Find where the given text appears and provide that cell's center as (x, y) coordinate. 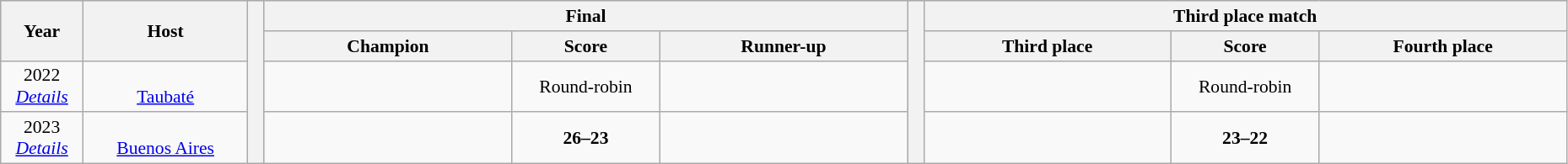
23–22 (1245, 138)
Fourth place (1442, 46)
Year (42, 30)
Buenos Aires (165, 138)
Final (585, 16)
Champion (388, 46)
26–23 (586, 138)
Runner-up (783, 46)
Third place (1048, 46)
Third place match (1245, 16)
Host (165, 30)
2022Details (42, 86)
Taubaté (165, 86)
2023Details (42, 138)
